Search for the cell housing the specified text and yield its [X, Y] center coordinate. 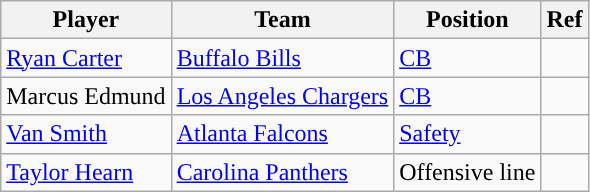
Van Smith [86, 134]
Offensive line [468, 172]
Ref [564, 20]
Los Angeles Chargers [282, 96]
Carolina Panthers [282, 172]
Marcus Edmund [86, 96]
Player [86, 20]
Team [282, 20]
Buffalo Bills [282, 58]
Position [468, 20]
Atlanta Falcons [282, 134]
Taylor Hearn [86, 172]
Ryan Carter [86, 58]
Safety [468, 134]
